Identify which cell holds the provided text, then report its [x, y] central coordinate. 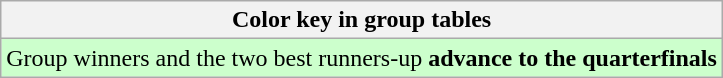
Group winners and the two best runners-up advance to the quarterfinals [362, 58]
Color key in group tables [362, 20]
